Extract the (x, y) coordinate from the center of the cell holding the provided text.  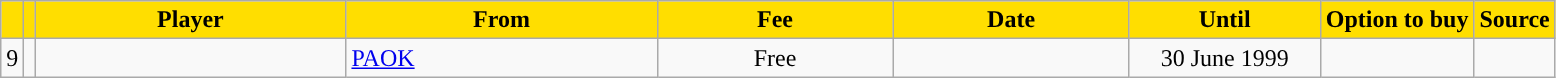
PAOK (502, 58)
Until (1224, 20)
Option to buy (1397, 20)
9 (12, 58)
Player (190, 20)
Fee (775, 20)
Free (775, 58)
30 June 1999 (1224, 58)
From (502, 20)
Date (1011, 20)
Source (1514, 20)
